Return (X, Y) of the center of cell containing provided text 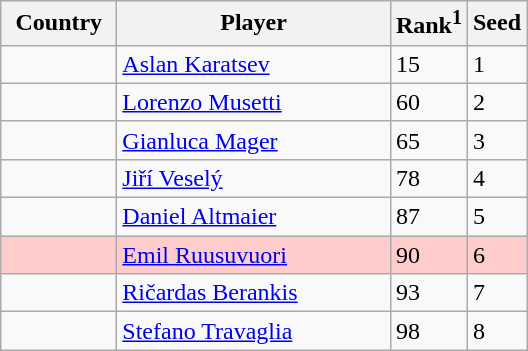
4 (496, 178)
Ričardas Berankis (254, 293)
7 (496, 293)
78 (428, 178)
Country (59, 24)
Aslan Karatsev (254, 64)
90 (428, 255)
Lorenzo Musetti (254, 102)
65 (428, 140)
87 (428, 217)
Player (254, 24)
Rank1 (428, 24)
Seed (496, 24)
Emil Ruusuvuori (254, 255)
8 (496, 331)
2 (496, 102)
6 (496, 255)
60 (428, 102)
Jiří Veselý (254, 178)
98 (428, 331)
5 (496, 217)
Gianluca Mager (254, 140)
Daniel Altmaier (254, 217)
15 (428, 64)
Stefano Travaglia (254, 331)
3 (496, 140)
1 (496, 64)
93 (428, 293)
